Extract the [X, Y] coordinate from the center of the cell holding the provided text.  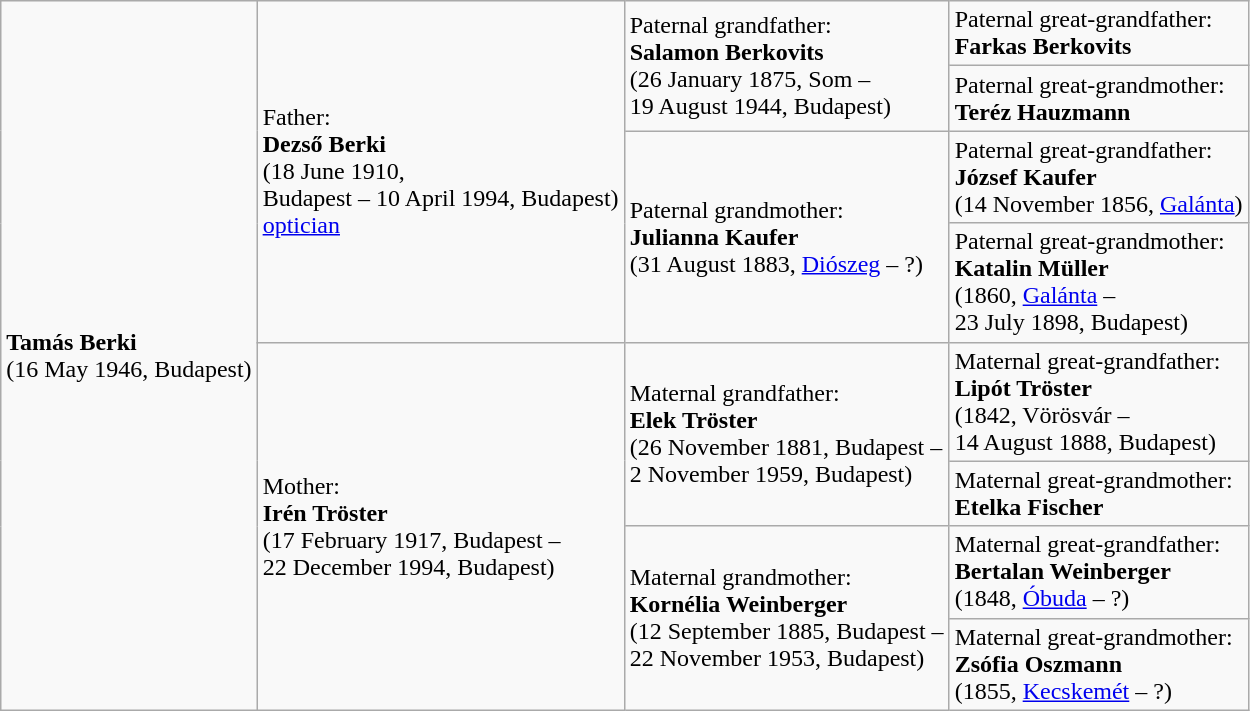
Paternal great-grandfather:Farkas Berkovits [1098, 34]
Paternal great-grandmother:Teréz Hauzmann [1098, 98]
Paternal grandfather:Salamon Berkovits(26 January 1875, Som –19 August 1944, Budapest) [786, 66]
Maternal grandfather:Elek Tröster(26 November 1881, Budapest –2 November 1959, Budapest) [786, 434]
Paternal great-grandfather:József Kaufer(14 November 1856, Galánta) [1098, 177]
Father:Dezső Berki(18 June 1910,Budapest – 10 April 1994, Budapest)optician [440, 172]
Paternal grandmother:Julianna Kaufer(31 August 1883, Diószeg – ?) [786, 236]
Mother:Irén Tröster(17 February 1917, Budapest –22 December 1994, Budapest) [440, 526]
Tamás Berki(16 May 1946, Budapest) [129, 356]
Maternal great-grandfather:Bertalan Weinberger(1848, Óbuda – ?) [1098, 572]
Maternal great-grandmother:Zsófia Oszmann(1855, Kecskemét – ?) [1098, 664]
Paternal great-grandmother:Katalin Müller (1860, Galánta –23 July 1898, Budapest) [1098, 282]
Maternal great-grandfather:Lipót Tröster(1842, Vörösvár –14 August 1888, Budapest) [1098, 402]
Maternal grandmother:Kornélia Weinberger(12 September 1885, Budapest –22 November 1953, Budapest) [786, 618]
Maternal great-grandmother:Etelka Fischer [1098, 494]
